Determine the (x, y) coordinate at the center of the cell enclosing the given text.  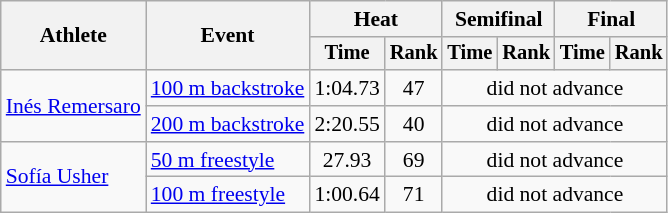
71 (414, 195)
1:00.64 (346, 195)
2:20.55 (346, 124)
Final (611, 19)
69 (414, 160)
Heat (376, 19)
40 (414, 124)
100 m backstroke (228, 88)
47 (414, 88)
100 m freestyle (228, 195)
200 m backstroke (228, 124)
Sofía Usher (74, 178)
27.93 (346, 160)
Event (228, 36)
Inés Remersaro (74, 106)
50 m freestyle (228, 160)
Athlete (74, 36)
Semifinal (498, 19)
1:04.73 (346, 88)
